Identify which cell holds the provided text, then report its (X, Y) central coordinate. 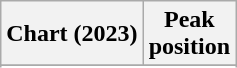
Chart (2023) (72, 34)
Peakposition (189, 34)
